Detect which cell encompasses the target text, then output its [X, Y] center coordinate. 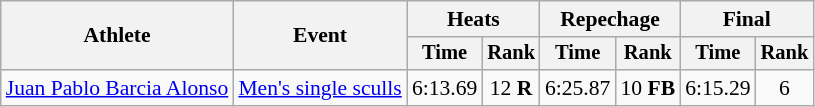
Repechage [610, 19]
Juan Pablo Barcia Alonso [118, 88]
6:25.87 [578, 88]
6:13.69 [444, 88]
Men's single sculls [320, 88]
Event [320, 36]
12 R [511, 88]
6 [785, 88]
10 FB [648, 88]
Heats [474, 19]
Athlete [118, 36]
Final [746, 19]
6:15.29 [718, 88]
